Scan for the cell matching the given text and deliver its [X, Y] coordinate at center. 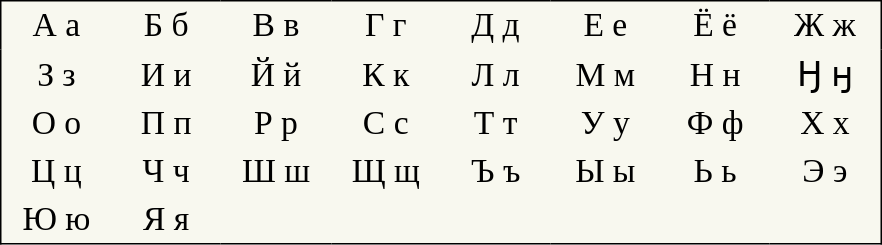
Ч ч [166, 171]
Р р [276, 123]
С с [386, 123]
К к [386, 75]
Л л [496, 75]
Д д [496, 26]
Т т [496, 123]
Г г [386, 26]
Э э [826, 171]
Ш ш [276, 171]
Ф ф [715, 123]
Щ щ [386, 171]
Ь ь [715, 171]
У у [605, 123]
З з [56, 75]
И и [166, 75]
О о [56, 123]
Й й [276, 75]
М м [605, 75]
Ж ж [826, 26]
Х х [826, 123]
Ы ы [605, 171]
Ъ ъ [496, 171]
Ё ё [715, 26]
Я я [166, 220]
П п [166, 123]
Ю ю [56, 220]
Н н [715, 75]
А а [56, 26]
Б б [166, 26]
В в [276, 26]
Ц ц [56, 171]
Е е [605, 26]
Ӈ ӈ [826, 75]
